From the cell containing the given text, extract its center point as (x, y) coordinate. 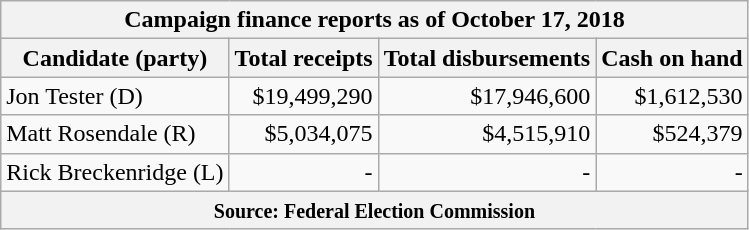
Total disbursements (487, 58)
Total receipts (304, 58)
Campaign finance reports as of October 17, 2018 (374, 20)
Jon Tester (D) (115, 96)
$17,946,600 (487, 96)
$5,034,075 (304, 134)
$1,612,530 (672, 96)
Source: Federal Election Commission (374, 210)
Matt Rosendale (R) (115, 134)
$19,499,290 (304, 96)
$4,515,910 (487, 134)
Rick Breckenridge (L) (115, 172)
$524,379 (672, 134)
Candidate (party) (115, 58)
Cash on hand (672, 58)
